Detect which cell encompasses the target text, then output its [x, y] center coordinate. 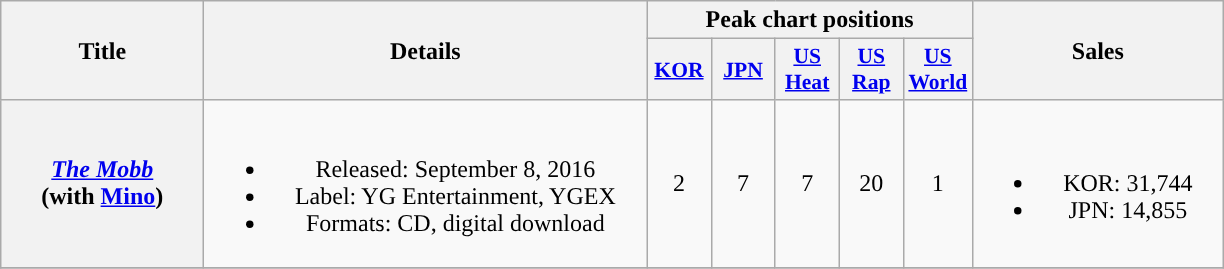
Released: September 8, 2016Label: YG Entertainment, YGEXFormats: CD, digital download [426, 184]
1 [938, 184]
Details [426, 50]
US World [938, 70]
Peak chart positions [810, 20]
USHeat [807, 70]
Title [102, 50]
The Mobb(with Mino) [102, 184]
USRap [871, 70]
20 [871, 184]
JPN [743, 70]
Sales [1098, 50]
KOR: 31,744JPN: 14,855 [1098, 184]
KOR [679, 70]
2 [679, 184]
